For the text-containing cell, return its midpoint in (x, y) coordinate format. 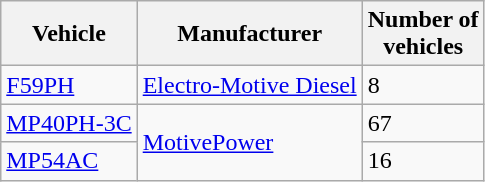
MP54AC (69, 161)
Manufacturer (250, 34)
67 (423, 123)
Electro-Motive Diesel (250, 85)
F59PH (69, 85)
16 (423, 161)
Number ofvehicles (423, 34)
MotivePower (250, 142)
Vehicle (69, 34)
MP40PH-3C (69, 123)
8 (423, 85)
